From the cell containing the given text, extract its center point as [X, Y] coordinate. 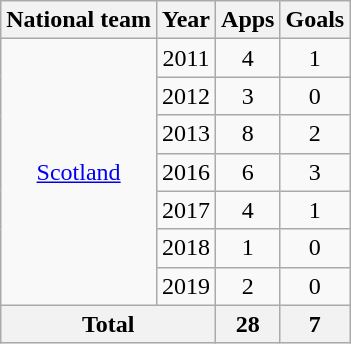
Goals [315, 20]
National team [79, 20]
2012 [186, 96]
28 [248, 324]
2017 [186, 210]
Total [108, 324]
7 [315, 324]
2013 [186, 134]
8 [248, 134]
2018 [186, 248]
2019 [186, 286]
6 [248, 172]
Scotland [79, 172]
2011 [186, 58]
Apps [248, 20]
2016 [186, 172]
Year [186, 20]
